From the cell containing the given text, extract its center point as (x, y) coordinate. 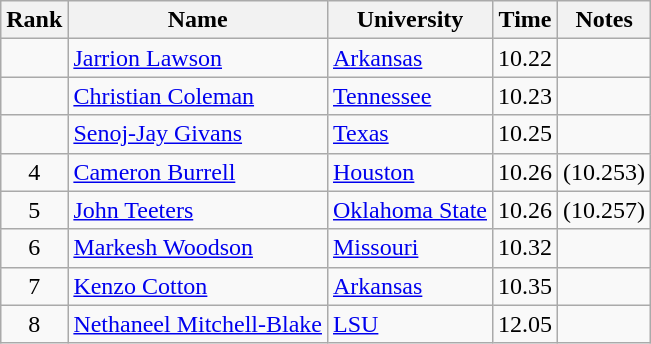
10.25 (526, 134)
12.05 (526, 324)
Senoj-Jay Givans (198, 134)
Rank (34, 20)
10.35 (526, 286)
Kenzo Cotton (198, 286)
6 (34, 248)
8 (34, 324)
10.23 (526, 96)
Oklahoma State (410, 210)
Nethaneel Mitchell-Blake (198, 324)
5 (34, 210)
10.32 (526, 248)
Missouri (410, 248)
(10.253) (604, 172)
Jarrion Lawson (198, 58)
Time (526, 20)
Cameron Burrell (198, 172)
University (410, 20)
Name (198, 20)
10.22 (526, 58)
John Teeters (198, 210)
7 (34, 286)
Houston (410, 172)
Markesh Woodson (198, 248)
Notes (604, 20)
(10.257) (604, 210)
Texas (410, 134)
4 (34, 172)
LSU (410, 324)
Tennessee (410, 96)
Christian Coleman (198, 96)
